From the cell containing the given text, extract its center point as [X, Y] coordinate. 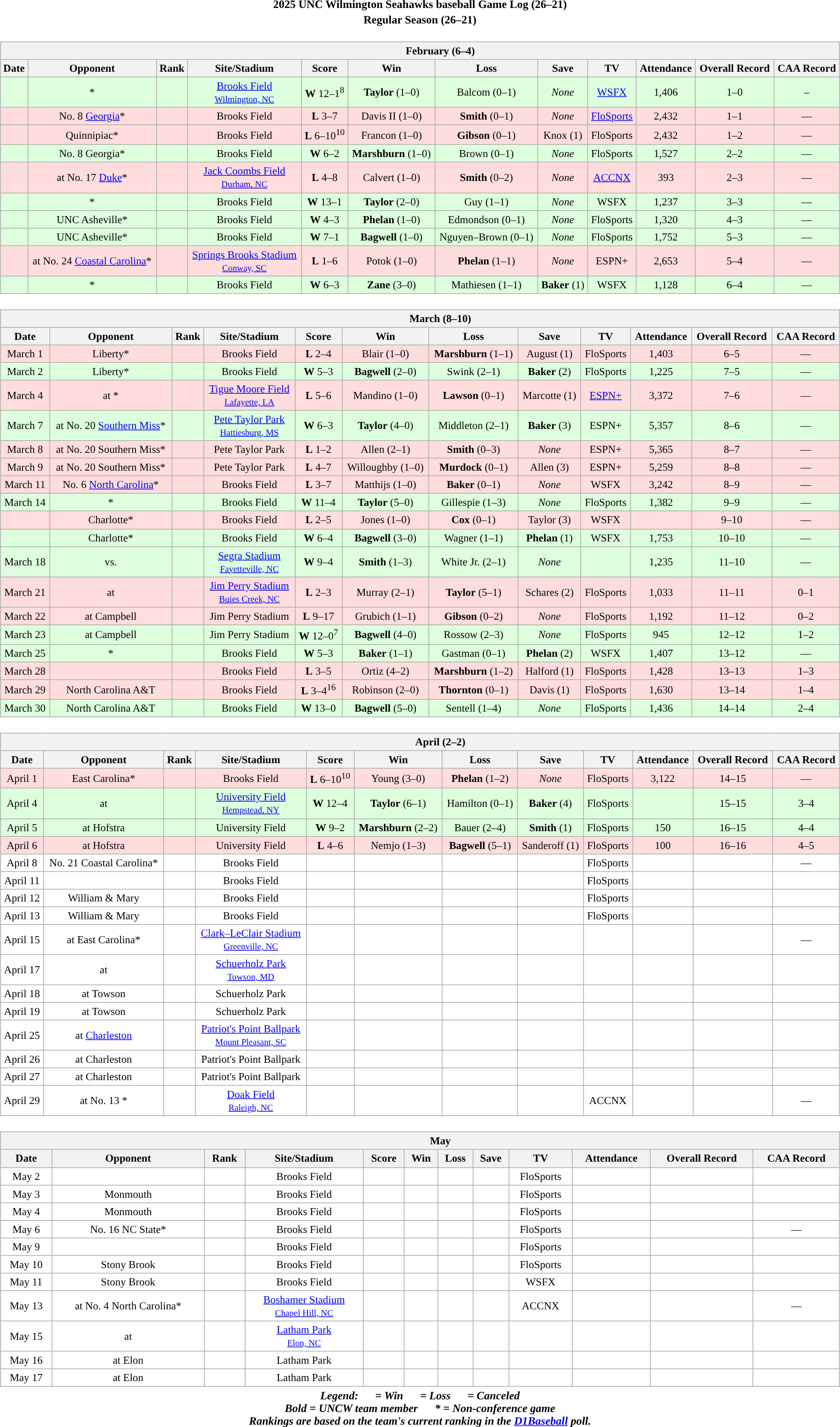
August (1) [549, 354]
5,357 [661, 426]
1,753 [661, 538]
April 17 [22, 969]
April 1 [22, 778]
Nemjo (1–3) [398, 845]
3–3 [735, 202]
Jim Perry StadiumBuies Creek, NC [249, 592]
14–15 [733, 778]
Allen (2–1) [385, 450]
Phelan (1–2) [480, 778]
May 9 [26, 1247]
Smith (0–3) [473, 450]
Baker (2) [549, 371]
Phelan (1–1) [487, 261]
April 26 [22, 1059]
Taylor (5–1) [473, 592]
14–14 [731, 708]
W 4–3 [325, 219]
April 8 [22, 863]
April 18 [22, 994]
Willoughby (1–0) [385, 467]
5–3 [735, 237]
5,365 [661, 450]
March 22 [25, 616]
12–12 [731, 634]
9–9 [731, 503]
1–0 [735, 92]
Murdock (0–1) [473, 467]
6–4 [735, 285]
Taylor (6–1) [398, 804]
May 11 [26, 1282]
May 16 [26, 1360]
W 12–07 [319, 634]
Jones (1–0) [385, 520]
Ortiz (4–2) [385, 671]
8–9 [731, 485]
Gibson (0–2) [473, 616]
March (8–10) [420, 318]
1,630 [661, 690]
W 12–4 [330, 804]
Smith (1–3) [385, 562]
W 7–1 [325, 237]
Thornton (0–1) [473, 690]
11–12 [731, 616]
Bagwell (5–0) [385, 708]
Bauer (2–4) [480, 827]
Gillespie (1–3) [473, 503]
100 [663, 845]
4–4 [806, 827]
393 [666, 177]
1,192 [661, 616]
1,403 [661, 354]
March 9 [25, 467]
Grubich (1–1) [385, 616]
Clark–LeClair StadiumGreenville, NC [251, 939]
Gibson (0–1) [487, 135]
at * [111, 396]
Phelan (1–0) [392, 219]
Halford (1) [549, 671]
Taylor (2–0) [392, 202]
May [420, 1141]
L 2–5 [319, 520]
3–4 [806, 804]
1–3 [806, 671]
945 [661, 634]
6–5 [731, 354]
Baker (0–1) [473, 485]
Mandino (1–0) [385, 396]
Wagner (1–1) [473, 538]
Davis II (1–0) [392, 116]
April 13 [22, 916]
Schares (2) [549, 592]
11–10 [731, 562]
Taylor (3) [549, 520]
Phelan (2) [549, 653]
April 15 [22, 939]
Gastman (0–1) [473, 653]
March 29 [25, 690]
April 11 [22, 880]
W 9–2 [330, 827]
W 11–4 [319, 503]
1,382 [661, 503]
at No. 4 North Carolina* [128, 1306]
L 3–416 [319, 690]
1–1 [735, 116]
Guy (1–1) [487, 202]
Robinson (2–0) [385, 690]
1,752 [666, 237]
L 4–7 [319, 467]
at No. 24 Coastal Carolina* [92, 261]
March 1 [25, 354]
May 15 [26, 1336]
10–10 [731, 538]
L 4–6 [330, 845]
Mathiesen (1–1) [487, 285]
1,237 [666, 202]
W 6–2 [325, 154]
Brown (0–1) [487, 154]
L 3–5 [319, 671]
March 23 [25, 634]
Marshburn (1–2) [473, 671]
Latham ParkElon, NC [304, 1336]
Schuerholz ParkTowson, MD [251, 969]
Blair (1–0) [385, 354]
16–16 [733, 845]
Swink (2–1) [473, 371]
Hamilton (0–1) [480, 804]
2–2 [735, 154]
8–8 [731, 467]
Marshburn (2–2) [398, 827]
Lawson (0–1) [473, 396]
March 25 [25, 653]
Doak FieldRaleigh, NC [251, 1101]
No. 16 NC State* [128, 1229]
vs. [111, 562]
1,428 [661, 671]
Sentell (1–4) [473, 708]
Francon (1–0) [392, 135]
March 18 [25, 562]
March 11 [25, 485]
Nguyen–Brown (0–1) [487, 237]
March 2 [25, 371]
W 13–1 [325, 202]
March 28 [25, 671]
University FieldHempstead, NY [251, 804]
L 1–2 [319, 450]
13–13 [731, 671]
East Carolina* [104, 778]
150 [663, 827]
W 9–4 [319, 562]
May 10 [26, 1264]
Baker (4) [550, 804]
at No. 17 Duke* [92, 177]
3,122 [663, 778]
Edmondson (0–1) [487, 219]
Bagwell (2–0) [385, 371]
Bagwell (3–0) [385, 538]
W 6–4 [319, 538]
Baker (1–1) [385, 653]
5,259 [661, 467]
7–5 [731, 371]
May 3 [26, 1194]
L 1–6 [325, 261]
May 2 [26, 1176]
No. 6 North Carolina* [111, 485]
13–14 [731, 690]
3,242 [661, 485]
1,235 [661, 562]
Potok (1–0) [392, 261]
1,527 [666, 154]
L 9–17 [319, 616]
Taylor (5–0) [385, 503]
1,407 [661, 653]
May 13 [26, 1306]
April 5 [22, 827]
Marcotte (1) [549, 396]
16–15 [733, 827]
Jack Coombs FieldDurham, NC [245, 177]
Bagwell (5–1) [480, 845]
Pete Taylor ParkHattiesburg, MS [249, 426]
Taylor (1–0) [392, 92]
13–12 [731, 653]
8–7 [731, 450]
8–6 [731, 426]
15–15 [733, 804]
0–1 [806, 592]
Allen (3) [549, 467]
1,406 [666, 92]
Segra StadiumFayetteville, NC [249, 562]
W 13–0 [319, 708]
March 7 [25, 426]
2–3 [735, 177]
Boshamer StadiumChapel Hill, NC [304, 1306]
2–4 [806, 708]
Bagwell (4–0) [385, 634]
March 14 [25, 503]
7–6 [731, 396]
W 12–18 [325, 92]
– [807, 92]
Murray (2–1) [385, 592]
1,033 [661, 592]
3,372 [661, 396]
Baker (3) [549, 426]
at No. 13 * [104, 1101]
0–2 [806, 616]
Rossow (2–3) [473, 634]
Smith (1) [550, 827]
Marshburn (1–0) [392, 154]
L 4–8 [325, 177]
May 17 [26, 1378]
Springs Brooks StadiumConway, SC [245, 261]
5–4 [735, 261]
Calvert (1–0) [392, 177]
4–3 [735, 219]
4–5 [806, 845]
March 8 [25, 450]
1,128 [666, 285]
Smith (0–2) [487, 177]
White Jr. (2–1) [473, 562]
1,225 [661, 371]
Baker (1) [562, 285]
Bagwell (1–0) [392, 237]
1–4 [806, 690]
April 12 [22, 898]
Zane (3–0) [392, 285]
Taylor (4–0) [385, 426]
1,436 [661, 708]
L 5–6 [319, 396]
March 30 [25, 708]
No. 21 Coastal Carolina* [104, 863]
Knox (1) [562, 135]
Quinnipiac* [92, 135]
April 29 [22, 1101]
Balcom (0–1) [487, 92]
9–10 [731, 520]
L 2–4 [319, 354]
2,653 [666, 261]
L 2–3 [319, 592]
Tigue Moore FieldLafayette, LA [249, 396]
Patriot's Point BallparkMount Pleasant, SC [251, 1035]
Matthijs (1–0) [385, 485]
May 4 [26, 1211]
March 21 [25, 592]
April 27 [22, 1077]
at East Carolina* [104, 939]
Sanderoff (1) [550, 845]
April 19 [22, 1011]
February (6–4) [420, 51]
Brooks FieldWilmington, NC [245, 92]
1,320 [666, 219]
Middleton (2–1) [473, 426]
May 6 [26, 1229]
Marshburn (1–1) [473, 354]
March 4 [25, 396]
Cox (0–1) [473, 520]
April 6 [22, 845]
April 4 [22, 804]
11–11 [731, 592]
Young (3–0) [398, 778]
Smith (0–1) [487, 116]
April (2–2) [420, 742]
Davis (1) [549, 690]
April 25 [22, 1035]
Phelan (1) [549, 538]
